Return [X, Y] of the center of cell containing provided text 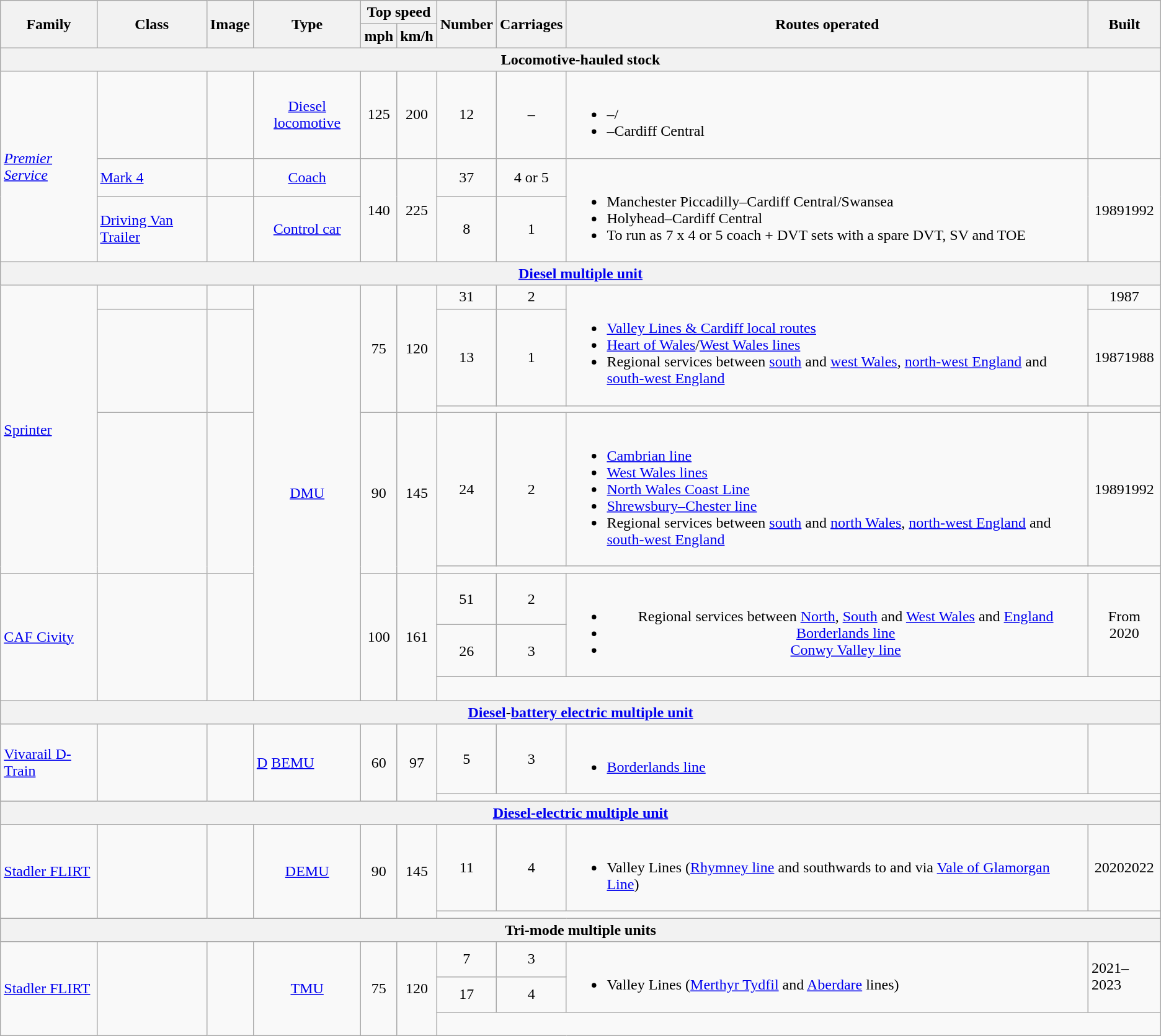
Regional services between North, South and West Wales and EnglandBorderlands lineConwy Valley line [827, 625]
24 [466, 489]
7 [466, 960]
17 [466, 994]
Sprinter [48, 429]
Valley Lines (Rhymney line and southwards to and via Vale of Glamorgan Line) [827, 868]
TMU [307, 988]
8 [466, 229]
Coach [307, 177]
Diesel locomotive [307, 115]
–/–Cardiff Central [827, 115]
2021–2023 [1124, 977]
Control car [307, 229]
11 [466, 868]
From 2020 [1124, 625]
31 [466, 297]
Borderlands line [827, 759]
Premier Service [48, 166]
Family [48, 24]
Diesel multiple unit [580, 273]
D BEMU [307, 763]
Type [307, 24]
Image [229, 24]
200 [417, 115]
Mark 4 [151, 177]
161 [417, 636]
97 [417, 763]
19871988 [1124, 357]
Carriages [532, 24]
Tri-mode multiple units [580, 930]
Routes operated [827, 24]
60 [379, 763]
20202022 [1124, 868]
5 [466, 759]
DMU [307, 492]
51 [466, 599]
Number [466, 24]
4 or 5 [532, 177]
Valley Lines (Merthyr Tydfil and Aberdare lines) [827, 977]
Built [1124, 24]
Vivarail D-Train [48, 763]
DEMU [307, 872]
37 [466, 177]
13 [466, 357]
12 [466, 115]
26 [466, 651]
Driving Van Trailer [151, 229]
– [532, 115]
1987 [1124, 297]
Manchester Piccadilly–Cardiff Central/SwanseaHolyhead–Cardiff CentralTo run as 7 x 4 or 5 coach + DVT sets with a spare DVT, SV and TOE [827, 210]
km/h [417, 36]
225 [417, 210]
mph [379, 36]
Diesel-electric multiple unit [580, 813]
140 [379, 210]
125 [379, 115]
Diesel-battery electric multiple unit [580, 712]
Top speed [399, 12]
CAF Civity [48, 636]
100 [379, 636]
Locomotive-hauled stock [580, 60]
Class [151, 24]
